Extract the [x, y] coordinate from the center of the cell holding the provided text.  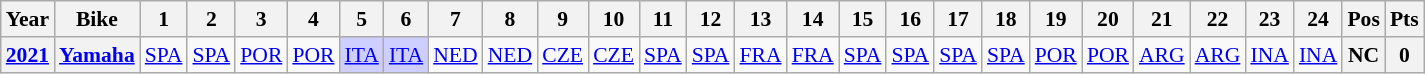
Pts [1404, 19]
8 [510, 19]
22 [1218, 19]
6 [406, 19]
NC [1364, 55]
21 [1162, 19]
14 [813, 19]
10 [614, 19]
11 [663, 19]
Year [28, 19]
24 [1318, 19]
4 [313, 19]
2021 [28, 55]
1 [164, 19]
Bike [97, 19]
2 [211, 19]
16 [910, 19]
15 [863, 19]
Yamaha [97, 55]
18 [1006, 19]
19 [1056, 19]
3 [261, 19]
0 [1404, 55]
7 [455, 19]
23 [1269, 19]
17 [958, 19]
5 [361, 19]
12 [711, 19]
20 [1108, 19]
13 [760, 19]
9 [562, 19]
Pos [1364, 19]
